Locate the cell with the specified text and output its [X, Y] center coordinate. 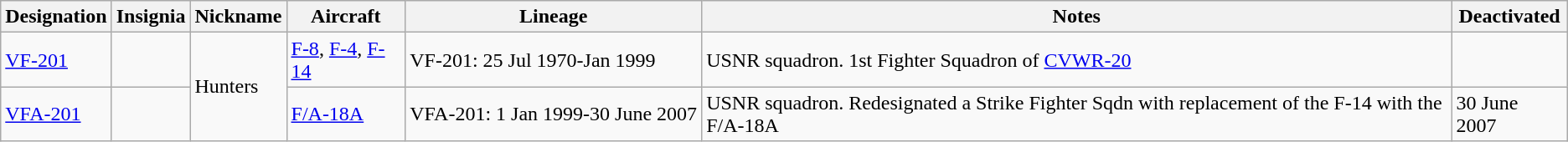
VF-201: 25 Jul 1970-Jan 1999 [554, 60]
VFA-201 [56, 114]
Hunters [238, 87]
F/A-18A [346, 114]
Insignia [151, 17]
VF-201 [56, 60]
Notes [1077, 17]
VFA-201: 1 Jan 1999-30 June 2007 [554, 114]
USNR squadron. Redesignated a Strike Fighter Sqdn with replacement of the F-14 with the F/A-18A [1077, 114]
Designation [56, 17]
30 June 2007 [1509, 114]
USNR squadron. 1st Fighter Squadron of CVWR-20 [1077, 60]
Nickname [238, 17]
Deactivated [1509, 17]
Aircraft [346, 17]
Lineage [554, 17]
F-8, F-4, F-14 [346, 60]
